From the cell containing the given text, extract its center point as (x, y) coordinate. 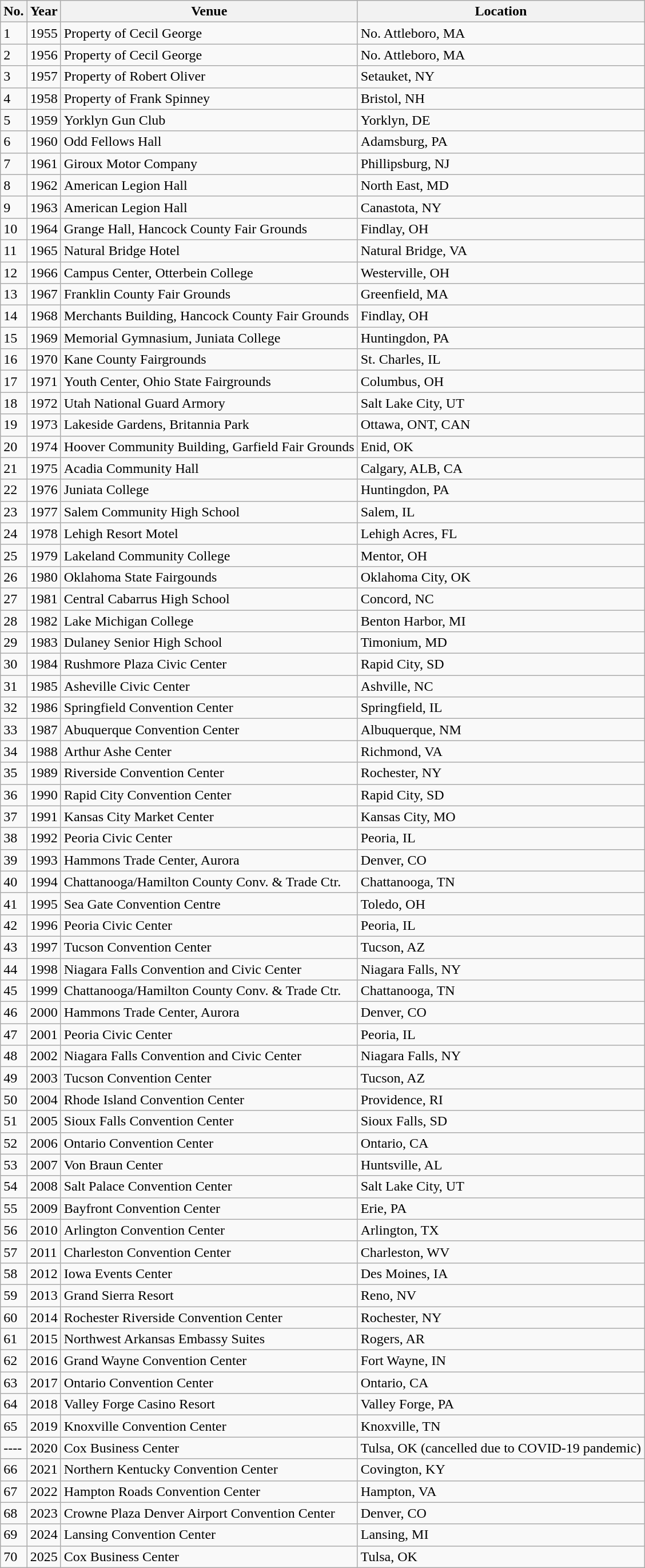
23 (14, 512)
Utah National Guard Armory (209, 403)
Youth Center, Ohio State Fairgrounds (209, 381)
53 (14, 1165)
Lansing Convention Center (209, 1535)
1986 (43, 708)
35 (14, 773)
Property of Robert Oliver (209, 77)
Natural Bridge Hotel (209, 250)
Rogers, AR (501, 1339)
6 (14, 142)
1965 (43, 250)
10 (14, 229)
Erie, PA (501, 1208)
2 (14, 55)
1981 (43, 599)
Springfield Convention Center (209, 708)
1983 (43, 643)
2016 (43, 1361)
Giroux Motor Company (209, 164)
1972 (43, 403)
Bristol, NH (501, 98)
1975 (43, 468)
Grand Sierra Resort (209, 1295)
1978 (43, 534)
Westerville, OH (501, 273)
Northern Kentucky Convention Center (209, 1470)
Huntsville, AL (501, 1165)
1992 (43, 838)
58 (14, 1273)
1998 (43, 969)
Central Cabarrus High School (209, 599)
69 (14, 1535)
1993 (43, 860)
18 (14, 403)
42 (14, 925)
57 (14, 1252)
Rhode Island Convention Center (209, 1100)
1960 (43, 142)
Phillipsburg, NJ (501, 164)
62 (14, 1361)
54 (14, 1187)
11 (14, 250)
2013 (43, 1295)
Des Moines, IA (501, 1273)
1967 (43, 295)
Arlington Convention Center (209, 1230)
1987 (43, 730)
1964 (43, 229)
65 (14, 1426)
37 (14, 817)
Columbus, OH (501, 381)
13 (14, 295)
1977 (43, 512)
5 (14, 120)
Lansing, MI (501, 1535)
Arlington, TX (501, 1230)
2003 (43, 1078)
1955 (43, 33)
Grand Wayne Convention Center (209, 1361)
63 (14, 1383)
2004 (43, 1100)
Sioux Falls Convention Center (209, 1121)
Charleston Convention Center (209, 1252)
Hoover Community Building, Garfield Fair Grounds (209, 447)
Lehigh Resort Motel (209, 534)
16 (14, 360)
Valley Forge, PA (501, 1404)
Ashville, NC (501, 686)
51 (14, 1121)
1985 (43, 686)
2007 (43, 1165)
Acadia Community Hall (209, 468)
Reno, NV (501, 1295)
70 (14, 1557)
Lakeside Gardens, Britannia Park (209, 425)
1974 (43, 447)
Oklahoma City, OK (501, 577)
2009 (43, 1208)
2018 (43, 1404)
Timonium, MD (501, 643)
Kansas City, MO (501, 817)
21 (14, 468)
2024 (43, 1535)
St. Charles, IL (501, 360)
55 (14, 1208)
22 (14, 490)
Franklin County Fair Grounds (209, 295)
Year (43, 11)
No. (14, 11)
Charleston, WV (501, 1252)
Oklahoma State Fairgounds (209, 577)
45 (14, 991)
29 (14, 643)
67 (14, 1491)
Knoxville, TN (501, 1426)
14 (14, 316)
Natural Bridge, VA (501, 250)
Property of Frank Spinney (209, 98)
1995 (43, 904)
1968 (43, 316)
Greenfield, MA (501, 295)
Yorklyn, DE (501, 120)
Sioux Falls, SD (501, 1121)
Bayfront Convention Center (209, 1208)
68 (14, 1513)
Sea Gate Convention Centre (209, 904)
Rapid City Convention Center (209, 795)
20 (14, 447)
9 (14, 207)
Setauket, NY (501, 77)
1973 (43, 425)
2023 (43, 1513)
Memorial Gymnasium, Juniata College (209, 338)
27 (14, 599)
Adamsburg, PA (501, 142)
60 (14, 1317)
Springfield, IL (501, 708)
Canastota, NY (501, 207)
1989 (43, 773)
2010 (43, 1230)
Location (501, 11)
Rushmore Plaza Civic Center (209, 664)
Lake Michigan College (209, 620)
28 (14, 620)
Mentor, OH (501, 555)
Providence, RI (501, 1100)
Salem, IL (501, 512)
Abuquerque Convention Center (209, 730)
41 (14, 904)
47 (14, 1034)
Arthur Ashe Center (209, 751)
48 (14, 1056)
Lehigh Acres, FL (501, 534)
46 (14, 1013)
52 (14, 1143)
1980 (43, 577)
1996 (43, 925)
Kansas City Market Center (209, 817)
24 (14, 534)
Von Braun Center (209, 1165)
Fort Wayne, IN (501, 1361)
33 (14, 730)
Calgary, ALB, CA (501, 468)
49 (14, 1078)
Campus Center, Otterbein College (209, 273)
1970 (43, 360)
North East, MD (501, 185)
Enid, OK (501, 447)
Rochester Riverside Convention Center (209, 1317)
1994 (43, 882)
4 (14, 98)
Northwest Arkansas Embassy Suites (209, 1339)
1958 (43, 98)
Odd Fellows Hall (209, 142)
1957 (43, 77)
7 (14, 164)
32 (14, 708)
31 (14, 686)
17 (14, 381)
1962 (43, 185)
2012 (43, 1273)
40 (14, 882)
1999 (43, 991)
8 (14, 185)
2008 (43, 1187)
2021 (43, 1470)
2019 (43, 1426)
1963 (43, 207)
Asheville Civic Center (209, 686)
2002 (43, 1056)
Concord, NC (501, 599)
Albuquerque, NM (501, 730)
1956 (43, 55)
66 (14, 1470)
34 (14, 751)
2022 (43, 1491)
1990 (43, 795)
1982 (43, 620)
Richmond, VA (501, 751)
Venue (209, 11)
Tulsa, OK (501, 1557)
2001 (43, 1034)
Dulaney Senior High School (209, 643)
2000 (43, 1013)
19 (14, 425)
15 (14, 338)
Toledo, OH (501, 904)
1988 (43, 751)
Hampton Roads Convention Center (209, 1491)
1997 (43, 947)
36 (14, 795)
Salem Community High School (209, 512)
2011 (43, 1252)
---- (14, 1448)
50 (14, 1100)
Knoxville Convention Center (209, 1426)
Tulsa, OK (cancelled due to COVID-19 pandemic) (501, 1448)
2014 (43, 1317)
1991 (43, 817)
Riverside Convention Center (209, 773)
Kane County Fairgrounds (209, 360)
2005 (43, 1121)
44 (14, 969)
1961 (43, 164)
Ottawa, ONT, CAN (501, 425)
2020 (43, 1448)
2017 (43, 1383)
1976 (43, 490)
Merchants Building, Hancock County Fair Grounds (209, 316)
2025 (43, 1557)
25 (14, 555)
Salt Palace Convention Center (209, 1187)
Covington, KY (501, 1470)
61 (14, 1339)
Hampton, VA (501, 1491)
26 (14, 577)
Benton Harbor, MI (501, 620)
1959 (43, 120)
Crowne Plaza Denver Airport Convention Center (209, 1513)
Juniata College (209, 490)
56 (14, 1230)
1984 (43, 664)
3 (14, 77)
Yorklyn Gun Club (209, 120)
30 (14, 664)
2006 (43, 1143)
1969 (43, 338)
64 (14, 1404)
1979 (43, 555)
1966 (43, 273)
43 (14, 947)
39 (14, 860)
1971 (43, 381)
1 (14, 33)
38 (14, 838)
Iowa Events Center (209, 1273)
2015 (43, 1339)
Valley Forge Casino Resort (209, 1404)
59 (14, 1295)
Grange Hall, Hancock County Fair Grounds (209, 229)
12 (14, 273)
Lakeland Community College (209, 555)
